Return (X, Y) of the center of cell containing provided text 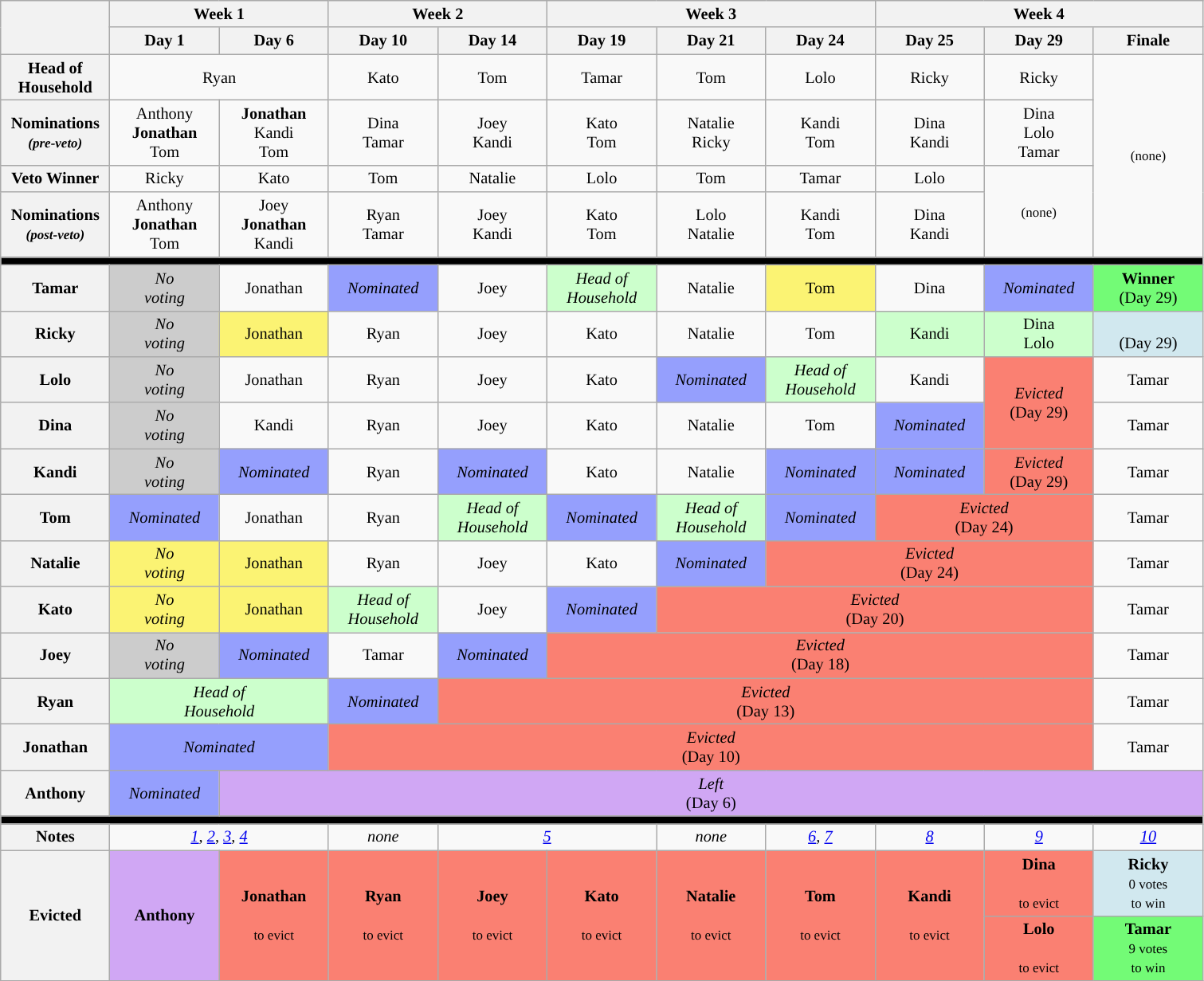
DinaLolo (1039, 334)
Day 29 (1039, 41)
Week 4 (1039, 14)
1, 2, 3, 4 (219, 837)
Finale (1147, 41)
Evicted(Day 18) (821, 655)
Ricky0 votes to win (1147, 883)
9 (1039, 837)
LoloNatalie (711, 225)
Dina to evict (1039, 883)
Day 21 (711, 41)
Lolo to evict (1039, 948)
Day 1 (164, 41)
Ryan to evict (382, 915)
8 (929, 837)
RyanTamar (382, 225)
Day 14 (492, 41)
Evicted(Day 10) (711, 747)
Evicted(Day 20) (875, 610)
Veto Winner (56, 179)
Notes (56, 837)
DinaLoloTamar (1039, 132)
Kato to evict (602, 915)
Week 2 (437, 14)
Day 10 (382, 41)
10 (1147, 837)
Day 24 (821, 41)
Kandi to evict (929, 915)
Week 1 (219, 14)
NatalieRicky (711, 132)
Winner(Day 29) (1147, 288)
Nominations(post-veto) (56, 225)
Tamar9 votes to win (1147, 948)
Day 6 (274, 41)
Day 25 (929, 41)
Jonathan to evict (274, 915)
Evicted (56, 915)
Joey to evict (492, 915)
DinaTamar (382, 132)
JonathanKandiTom (274, 132)
Nominations(pre-veto) (56, 132)
Tom to evict (821, 915)
Week 3 (711, 14)
(Day 29) (1147, 334)
Evicted(Day 13) (765, 701)
Natalie to evict (711, 915)
Left(Day 6) (711, 793)
Day 19 (602, 41)
5 (547, 837)
JoeyJonathanKandi (274, 225)
6, 7 (821, 837)
